Search for the cell housing the specified text and yield its [x, y] center coordinate. 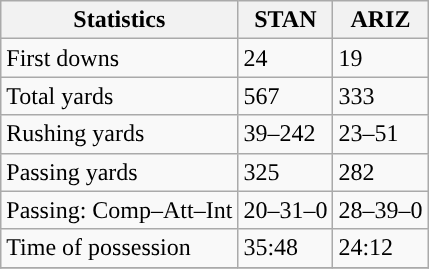
Total yards [120, 96]
24:12 [380, 248]
35:48 [286, 248]
Rushing yards [120, 134]
Statistics [120, 20]
Passing: Comp–Att–Int [120, 210]
28–39–0 [380, 210]
First downs [120, 58]
19 [380, 58]
39–242 [286, 134]
Passing yards [120, 172]
325 [286, 172]
Time of possession [120, 248]
567 [286, 96]
20–31–0 [286, 210]
23–51 [380, 134]
282 [380, 172]
STAN [286, 20]
ARIZ [380, 20]
24 [286, 58]
333 [380, 96]
